Return [X, Y] of the center of cell containing provided text 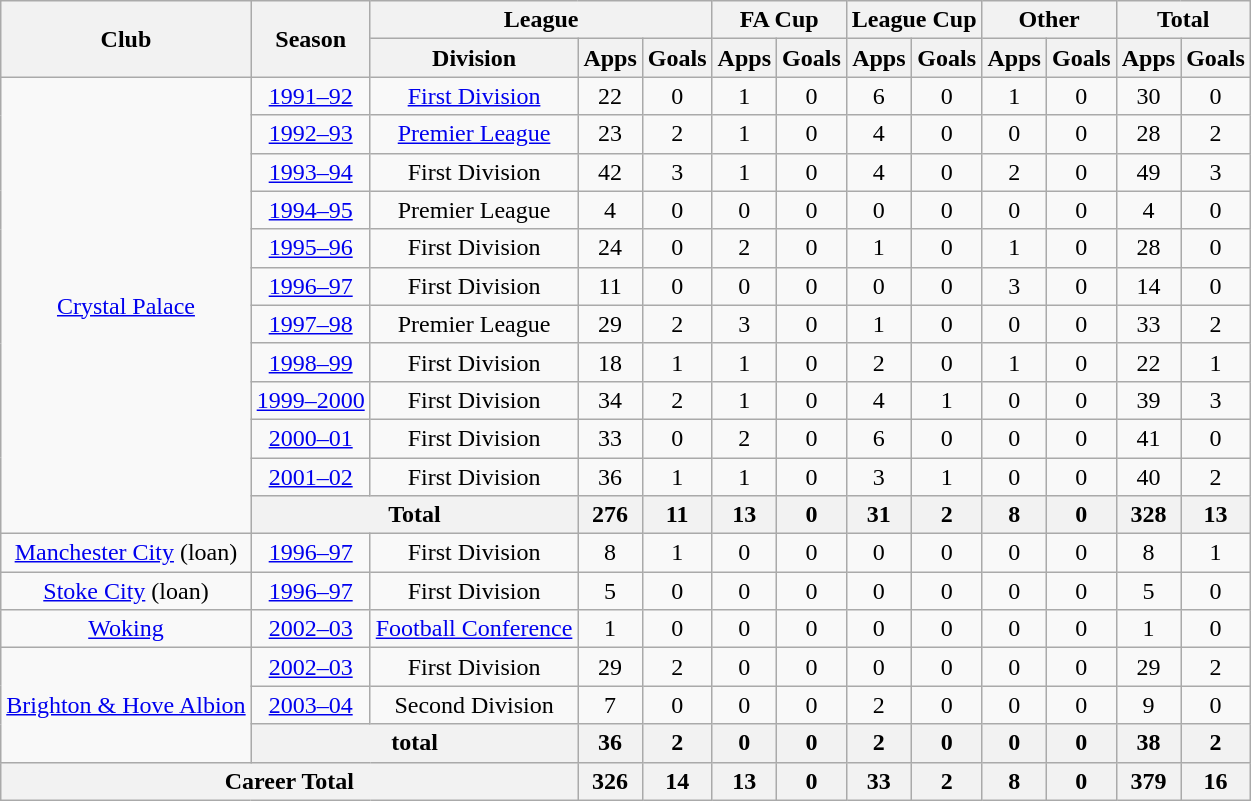
total [414, 743]
30 [1148, 96]
16 [1216, 781]
1995–96 [310, 248]
Football Conference [474, 629]
1994–95 [310, 210]
Manchester City (loan) [126, 553]
League [541, 20]
328 [1148, 515]
24 [610, 248]
Division [474, 58]
40 [1148, 477]
2000–01 [310, 438]
1999–2000 [310, 400]
League Cup [914, 20]
379 [1148, 781]
2003–04 [310, 705]
FA Cup [779, 20]
49 [1148, 172]
2001–02 [310, 477]
31 [878, 515]
Career Total [290, 781]
Season [310, 39]
1992–93 [310, 134]
38 [1148, 743]
326 [610, 781]
34 [610, 400]
Crystal Palace [126, 306]
Woking [126, 629]
Second Division [474, 705]
Stoke City (loan) [126, 591]
18 [610, 362]
23 [610, 134]
9 [1148, 705]
Club [126, 39]
276 [610, 515]
7 [610, 705]
1997–98 [310, 324]
42 [610, 172]
1993–94 [310, 172]
Brighton & Hove Albion [126, 705]
Other [1049, 20]
1991–92 [310, 96]
41 [1148, 438]
39 [1148, 400]
1998–99 [310, 362]
